For the text-containing cell, return its midpoint in [x, y] coordinate format. 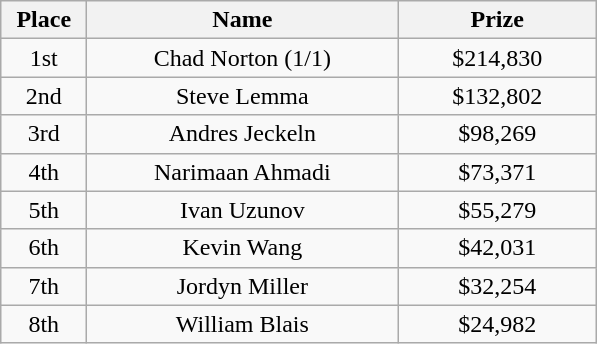
Narimaan Ahmadi [242, 172]
$55,279 [498, 210]
Steve Lemma [242, 96]
Chad Norton (1/1) [242, 58]
$32,254 [498, 286]
7th [44, 286]
$132,802 [498, 96]
6th [44, 248]
William Blais [242, 324]
$24,982 [498, 324]
Ivan Uzunov [242, 210]
5th [44, 210]
$98,269 [498, 134]
Jordyn Miller [242, 286]
2nd [44, 96]
$214,830 [498, 58]
Andres Jeckeln [242, 134]
Name [242, 20]
3rd [44, 134]
Kevin Wang [242, 248]
Place [44, 20]
8th [44, 324]
Prize [498, 20]
$73,371 [498, 172]
1st [44, 58]
$42,031 [498, 248]
4th [44, 172]
